For the text-containing cell, return its midpoint in [X, Y] coordinate format. 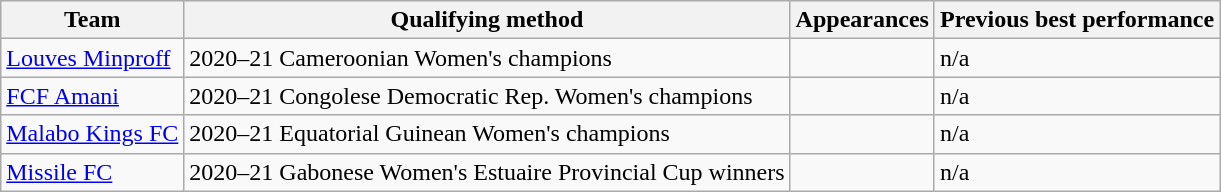
Previous best performance [1076, 20]
2020–21 Equatorial Guinean Women's champions [487, 134]
2020–21 Cameroonian Women's champions [487, 58]
Louves Minproff [92, 58]
2020–21 Congolese Democratic Rep. Women's champions [487, 96]
Team [92, 20]
Malabo Kings FC [92, 134]
FCF Amani [92, 96]
Qualifying method [487, 20]
Appearances [862, 20]
2020–21 Gabonese Women's Estuaire Provincial Cup winners [487, 172]
Missile FC [92, 172]
